Provide the [X, Y] coordinate of the cell's center where the given text is located.  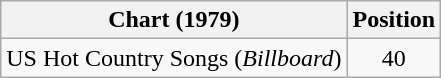
US Hot Country Songs (Billboard) [174, 58]
Chart (1979) [174, 20]
40 [394, 58]
Position [394, 20]
